Search for the cell housing the specified text and yield its [x, y] center coordinate. 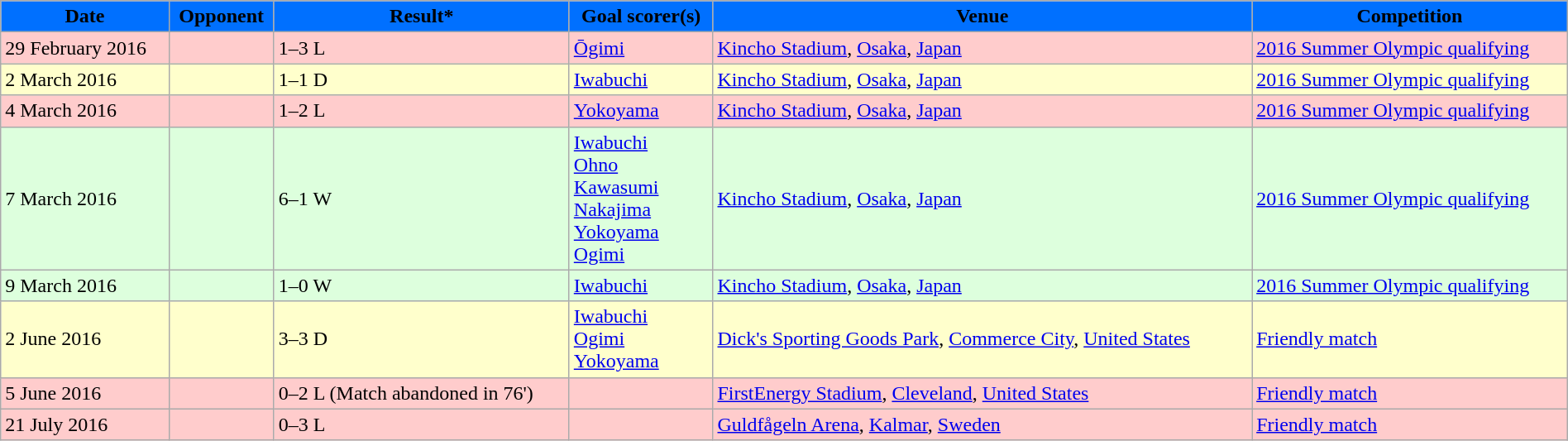
4 March 2016 [84, 111]
2 June 2016 [84, 339]
0–2 L (Match abandoned in 76') [422, 393]
Goal scorer(s) [641, 17]
7 March 2016 [84, 199]
Ōgimi [641, 48]
1–3 L [422, 48]
Venue [982, 17]
29 February 2016 [84, 48]
1–2 L [422, 111]
9 March 2016 [84, 285]
Dick's Sporting Goods Park, Commerce City, United States [982, 339]
Competition [1410, 17]
Iwabuchi Ohno Kawasumi Nakajima Yokoyama Ogimi [641, 199]
Yokoyama [641, 111]
6–1 W [422, 199]
3–3 D [422, 339]
Iwabuchi Ogimi Yokoyama [641, 339]
1–1 D [422, 79]
Opponent [222, 17]
2 March 2016 [84, 79]
1–0 W [422, 285]
0–3 L [422, 424]
Result* [422, 17]
FirstEnergy Stadium, Cleveland, United States [982, 393]
Date [84, 17]
5 June 2016 [84, 393]
21 July 2016 [84, 424]
Guldfågeln Arena, Kalmar, Sweden [982, 424]
